For the text-containing cell, return its midpoint in (x, y) coordinate format. 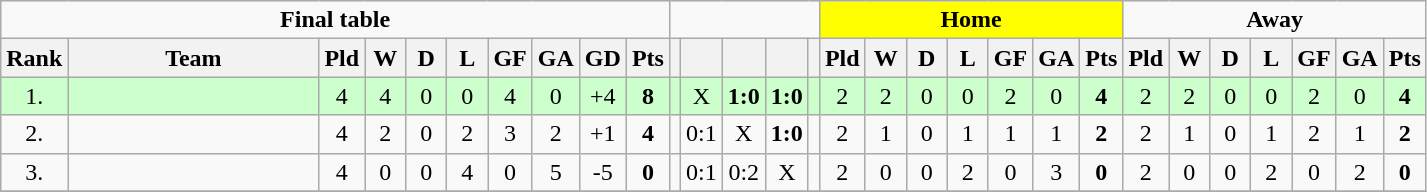
-5 (602, 172)
Away (1274, 20)
0:2 (744, 172)
+1 (602, 134)
8 (648, 96)
5 (556, 172)
1. (34, 96)
Rank (34, 58)
3. (34, 172)
2. (34, 134)
+4 (602, 96)
GD (602, 58)
Home (970, 20)
Final table (336, 20)
Team (194, 58)
